Identify which cell holds the provided text, then report its (X, Y) central coordinate. 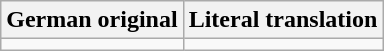
German original (92, 20)
Literal translation (283, 20)
